Find where the given text appears and provide that cell's center as [X, Y] coordinate. 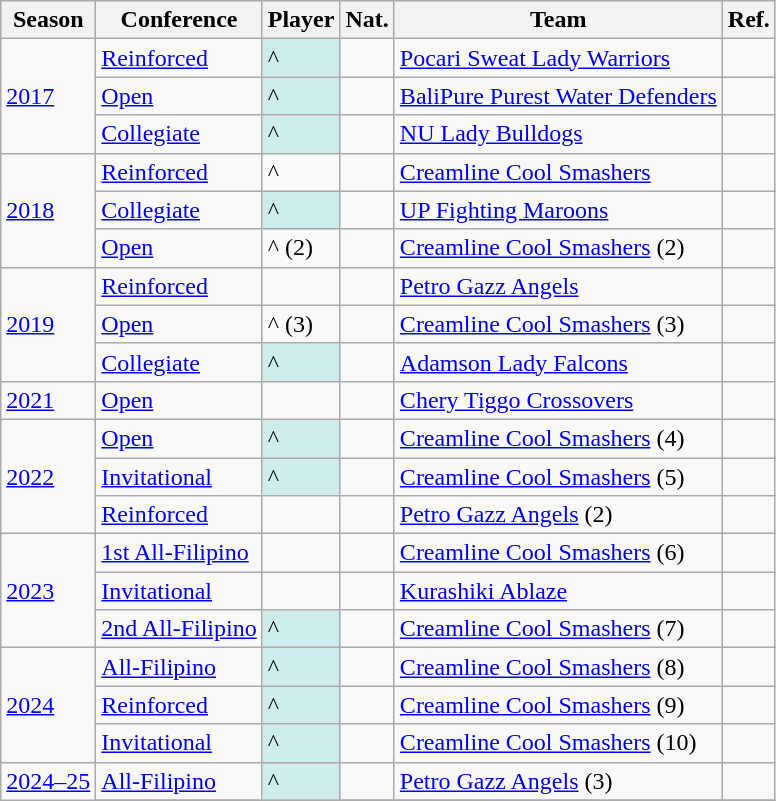
Creamline Cool Smashers (7) [558, 629]
Season [48, 20]
2017 [48, 96]
Petro Gazz Angels [558, 286]
2019 [48, 324]
2nd All-Filipino [179, 629]
Team [558, 20]
Petro Gazz Angels (2) [558, 515]
Creamline Cool Smashers [558, 172]
Creamline Cool Smashers (9) [558, 705]
^ (3) [301, 324]
2022 [48, 476]
Creamline Cool Smashers (4) [558, 438]
UP Fighting Maroons [558, 210]
Chery Tiggo Crossovers [558, 400]
Adamson Lady Falcons [558, 362]
2024–25 [48, 781]
2024 [48, 705]
Kurashiki Ablaze [558, 591]
2023 [48, 591]
1st All-Filipino [179, 553]
^ (2) [301, 248]
Creamline Cool Smashers (5) [558, 477]
Petro Gazz Angels (3) [558, 781]
Creamline Cool Smashers (6) [558, 553]
Creamline Cool Smashers (10) [558, 743]
Nat. [367, 20]
Ref. [748, 20]
Creamline Cool Smashers (8) [558, 667]
Player [301, 20]
Creamline Cool Smashers (2) [558, 248]
BaliPure Purest Water Defenders [558, 96]
2018 [48, 210]
Pocari Sweat Lady Warriors [558, 58]
NU Lady Bulldogs [558, 134]
Conference [179, 20]
Creamline Cool Smashers (3) [558, 324]
2021 [48, 400]
